Extract the [X, Y] coordinate from the center of the cell holding the provided text.  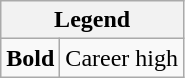
Career high [122, 58]
Legend [92, 20]
Bold [30, 58]
